Output the [x, y] coordinate of the center of the cell containing the given text.  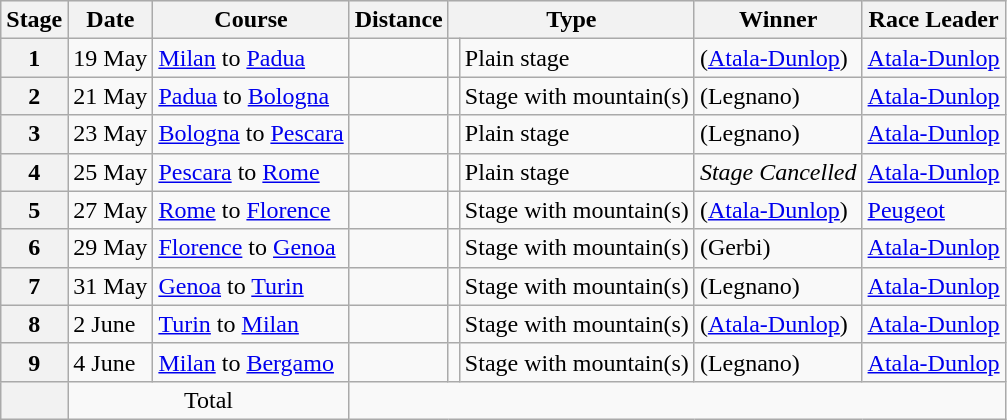
27 May [110, 210]
Type [571, 20]
Date [110, 20]
Pescara to Rome [251, 172]
6 [34, 248]
Bologna to Pescara [251, 134]
5 [34, 210]
Florence to Genoa [251, 248]
Race Leader [934, 20]
Peugeot [934, 210]
29 May [110, 248]
Course [251, 20]
Rome to Florence [251, 210]
9 [34, 362]
2 [34, 96]
Turin to Milan [251, 324]
4 June [110, 362]
Stage Cancelled [778, 172]
(Gerbi) [778, 248]
Padua to Bologna [251, 96]
19 May [110, 58]
Milan to Bergamo [251, 362]
4 [34, 172]
7 [34, 286]
Distance [398, 20]
3 [34, 134]
1 [34, 58]
Stage [34, 20]
Milan to Padua [251, 58]
25 May [110, 172]
Genoa to Turin [251, 286]
Total [208, 400]
23 May [110, 134]
31 May [110, 286]
21 May [110, 96]
Winner [778, 20]
8 [34, 324]
2 June [110, 324]
